For the text-containing cell, return its midpoint in [X, Y] coordinate format. 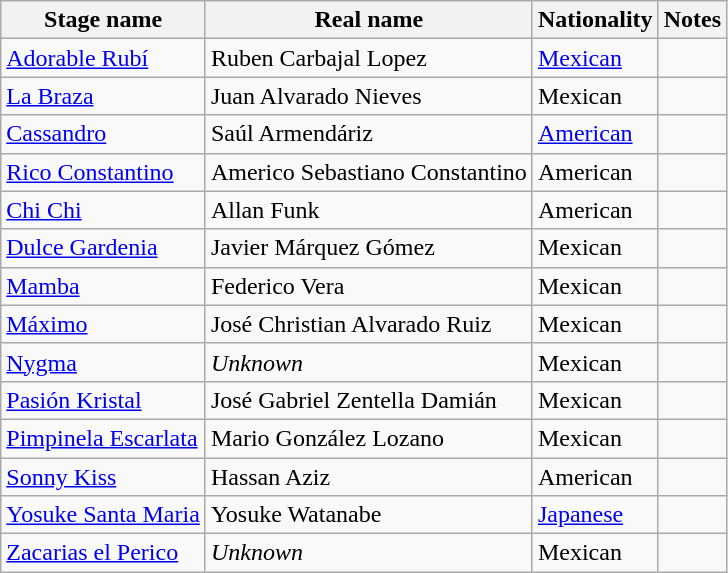
Saúl Armendáriz [368, 134]
Hassan Aziz [368, 477]
Cassandro [104, 134]
Juan Alvarado Nieves [368, 96]
Pasión Kristal [104, 400]
Javier Márquez Gómez [368, 248]
Adorable Rubí [104, 58]
Sonny Kiss [104, 477]
Yosuke Watanabe [368, 515]
Rico Constantino [104, 172]
Allan Funk [368, 210]
Mamba [104, 286]
Chi Chi [104, 210]
Mario González Lozano [368, 438]
José Gabriel Zentella Damián [368, 400]
Real name [368, 20]
Nygma [104, 362]
Americo Sebastiano Constantino [368, 172]
Zacarias el Perico [104, 553]
Pimpinela Escarlata [104, 438]
Yosuke Santa Maria [104, 515]
Federico Vera [368, 286]
Máximo [104, 324]
Japanese [595, 515]
José Christian Alvarado Ruiz [368, 324]
Ruben Carbajal Lopez [368, 58]
Nationality [595, 20]
Dulce Gardenia [104, 248]
La Braza [104, 96]
Notes [692, 20]
Stage name [104, 20]
